Search for the cell housing the specified text and yield its (X, Y) center coordinate. 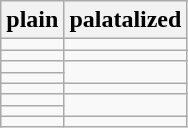
plain (32, 20)
palatalized (126, 20)
